Capture the cell that displays the provided text and extract its [X, Y] central coordinate. 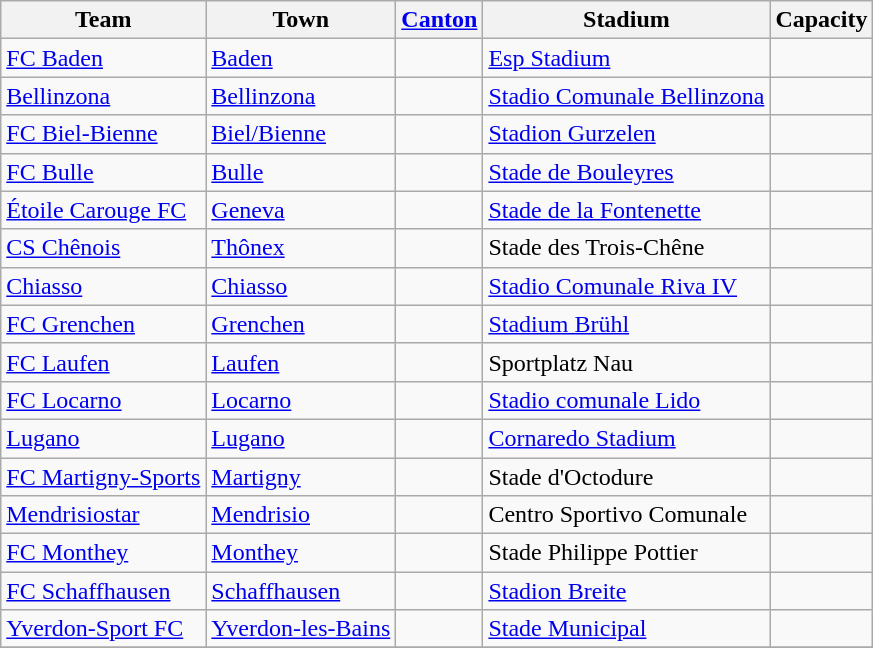
Team [104, 20]
Monthey [301, 553]
Biel/Bienne [301, 134]
FC Grenchen [104, 324]
Stadium Brühl [626, 324]
Mendrisiostar [104, 515]
FC Biel-Bienne [104, 134]
Yverdon-les-Bains [301, 629]
Étoile Carouge FC [104, 210]
FC Baden [104, 58]
FC Locarno [104, 400]
Centro Sportivo Comunale [626, 515]
Yverdon-Sport FC [104, 629]
Baden [301, 58]
Bulle [301, 172]
Stade Municipal [626, 629]
Stade de la Fontenette [626, 210]
Stadio Comunale Bellinzona [626, 96]
FC Monthey [104, 553]
Grenchen [301, 324]
Stadio comunale Lido [626, 400]
CS Chênois [104, 248]
Schaffhausen [301, 591]
Stade Philippe Pottier [626, 553]
FC Martigny-Sports [104, 477]
Sportplatz Nau [626, 362]
Geneva [301, 210]
Locarno [301, 400]
Town [301, 20]
Esp Stadium [626, 58]
Mendrisio [301, 515]
FC Bulle [104, 172]
Cornaredo Stadium [626, 438]
Canton [440, 20]
Stadion Gurzelen [626, 134]
Stade de Bouleyres [626, 172]
Stadio Comunale Riva IV [626, 286]
Capacity [822, 20]
FC Schaffhausen [104, 591]
Laufen [301, 362]
Stadion Breite [626, 591]
Stadium [626, 20]
FC Laufen [104, 362]
Stade des Trois-Chêne [626, 248]
Stade d'Octodure [626, 477]
Martigny [301, 477]
Thônex [301, 248]
